Identify which cell holds the provided text, then report its (x, y) central coordinate. 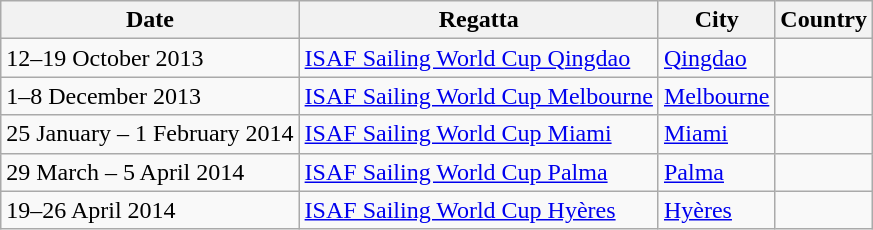
ISAF Sailing World Cup Melbourne (478, 96)
Qingdao (716, 58)
ISAF Sailing World Cup Palma (478, 172)
1–8 December 2013 (150, 96)
19–26 April 2014 (150, 210)
City (716, 20)
Regatta (478, 20)
29 March – 5 April 2014 (150, 172)
ISAF Sailing World Cup Miami (478, 134)
Hyères (716, 210)
Country (824, 20)
Date (150, 20)
ISAF Sailing World Cup Qingdao (478, 58)
Palma (716, 172)
ISAF Sailing World Cup Hyères (478, 210)
Melbourne (716, 96)
Miami (716, 134)
25 January – 1 February 2014 (150, 134)
12–19 October 2013 (150, 58)
